Capture the cell that displays the provided text and extract its [x, y] central coordinate. 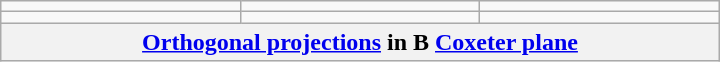
Orthogonal projections in B Coxeter plane [360, 42]
